Detect which cell encompasses the target text, then output its [X, Y] center coordinate. 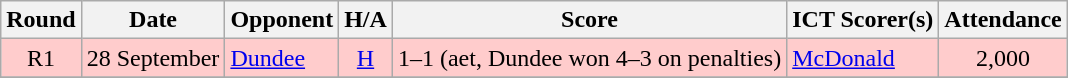
1–1 (aet, Dundee won 4–3 on penalties) [589, 58]
McDonald [863, 58]
ICT Scorer(s) [863, 20]
Score [589, 20]
Date [153, 20]
28 September [153, 58]
R1 [41, 58]
Attendance [1003, 20]
Dundee [282, 58]
Opponent [282, 20]
2,000 [1003, 58]
H [366, 58]
H/A [366, 20]
Round [41, 20]
